Output the [X, Y] coordinate of the center of the cell containing the given text.  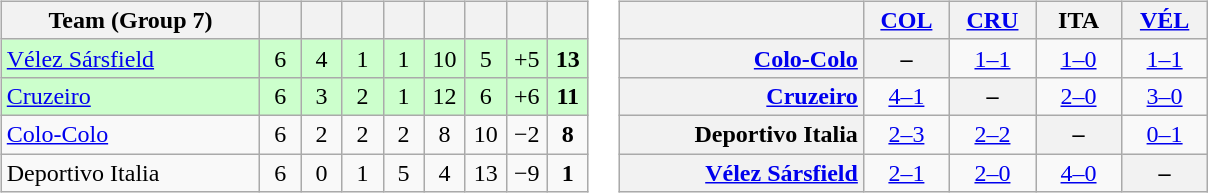
4–0 [1079, 173]
CRU [992, 20]
+5 [526, 58]
−2 [526, 134]
2–1 [906, 173]
2–3 [906, 134]
COL [906, 20]
11 [568, 96]
3 [322, 96]
VÉL [1165, 20]
2–2 [992, 134]
ITA [1079, 20]
+6 [526, 96]
3–0 [1165, 96]
4–1 [906, 96]
12 [444, 96]
0–1 [1165, 134]
0 [322, 173]
1–0 [1079, 58]
−9 [526, 173]
Team (Group 7) [130, 20]
